Scan for the cell matching the given text and deliver its [x, y] coordinate at center. 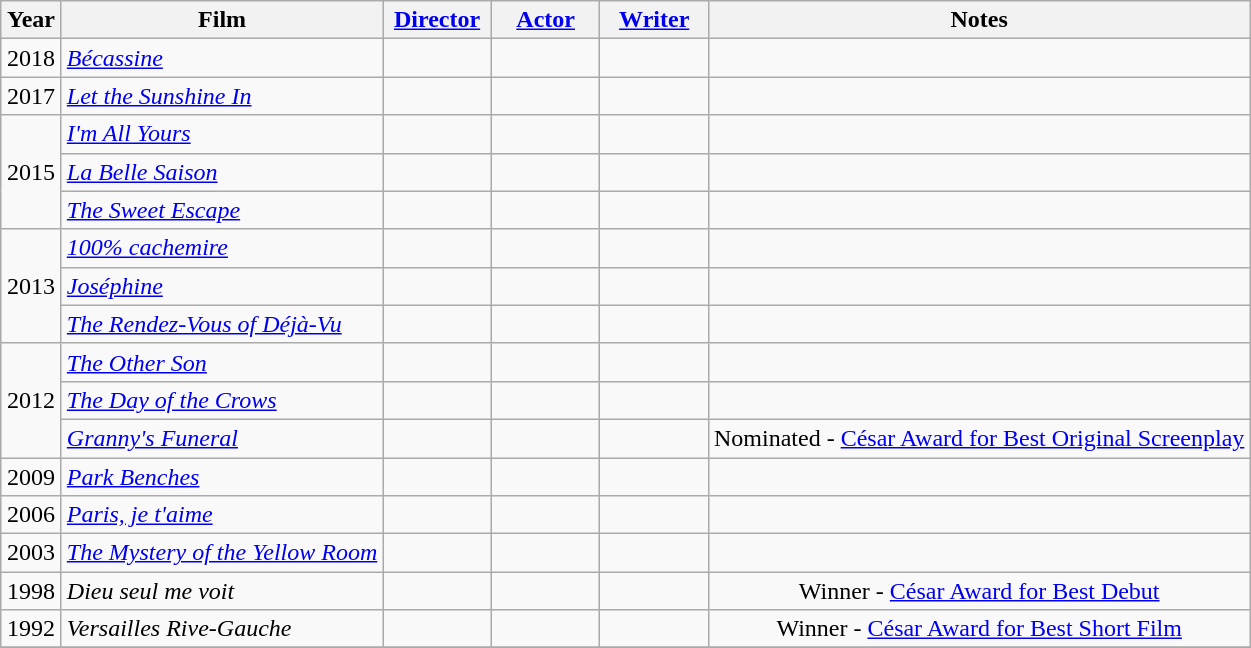
Park Benches [222, 477]
2012 [32, 400]
Winner - César Award for Best Short Film [978, 629]
Year [32, 20]
2017 [32, 96]
1998 [32, 591]
The Sweet Escape [222, 210]
100% cachemire [222, 248]
Granny's Funeral [222, 438]
Versailles Rive-Gauche [222, 629]
Paris, je t'aime [222, 515]
Director [438, 20]
2013 [32, 286]
2009 [32, 477]
The Rendez-Vous of Déjà-Vu [222, 324]
Bécassine [222, 58]
The Other Son [222, 362]
Winner - César Award for Best Debut [978, 591]
La Belle Saison [222, 172]
The Mystery of the Yellow Room [222, 553]
Actor [546, 20]
Joséphine [222, 286]
Dieu seul me voit [222, 591]
1992 [32, 629]
Notes [978, 20]
The Day of the Crows [222, 400]
Nominated - César Award for Best Original Screenplay [978, 438]
Writer [654, 20]
2006 [32, 515]
Film [222, 20]
Let the Sunshine In [222, 96]
I'm All Yours [222, 134]
2015 [32, 172]
2003 [32, 553]
2018 [32, 58]
